Provide the [X, Y] coordinate of the cell's center where the given text is located.  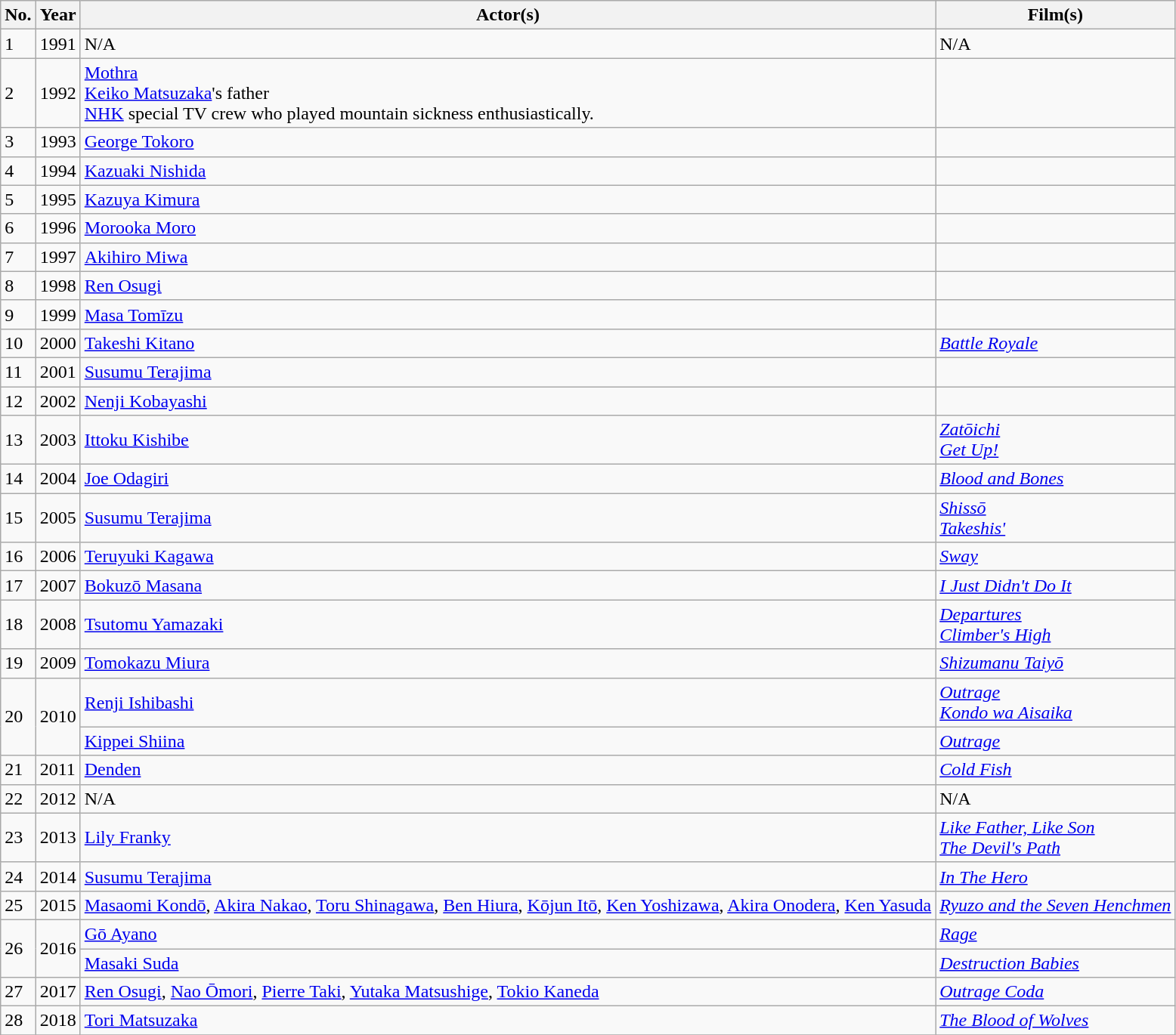
10 [18, 343]
22 [18, 799]
Gō Ayano [508, 934]
1996 [57, 228]
Ittoku Kishibe [508, 440]
2013 [57, 837]
13 [18, 440]
Outrage [1055, 741]
2012 [57, 799]
2003 [57, 440]
Nenji Kobayashi [508, 401]
Lily Franky [508, 837]
Morooka Moro [508, 228]
Destruction Babies [1055, 963]
1999 [57, 314]
25 [18, 905]
1998 [57, 286]
2018 [57, 1021]
15 [18, 518]
Bokuzō Masana [508, 585]
4 [18, 171]
20 [18, 716]
1991 [57, 44]
I Just Didn't Do It [1055, 585]
Ren Osugi, Nao Ōmori, Pierre Taki, Yutaka Matsushige, Tokio Kaneda [508, 992]
Year [57, 15]
28 [18, 1021]
Shizumanu Taiyō [1055, 663]
2014 [57, 876]
Masa Tomīzu [508, 314]
24 [18, 876]
Masaomi Kondō, Akira Nakao, Toru Shinagawa, Ben Hiura, Kōjun Itō, Ken Yoshizawa, Akira Onodera, Ken Yasuda [508, 905]
27 [18, 992]
Teruyuki Kagawa [508, 557]
2009 [57, 663]
2001 [57, 372]
MothraKeiko Matsuzaka's fatherNHK special TV crew who played mountain sickness enthusiastically. [508, 93]
2000 [57, 343]
21 [18, 770]
Denden [508, 770]
Rage [1055, 934]
Cold Fish [1055, 770]
Ryuzo and the Seven Henchmen [1055, 905]
1994 [57, 171]
ShissōTakeshis' [1055, 518]
George Tokoro [508, 142]
2015 [57, 905]
Tori Matsuzaka [508, 1021]
2016 [57, 948]
Tomokazu Miura [508, 663]
12 [18, 401]
2010 [57, 716]
Like Father, Like SonThe Devil's Path [1055, 837]
19 [18, 663]
Blood and Bones [1055, 479]
2 [18, 93]
Battle Royale [1055, 343]
Ren Osugi [508, 286]
2011 [57, 770]
8 [18, 286]
17 [18, 585]
2008 [57, 624]
1993 [57, 142]
Actor(s) [508, 15]
Joe Odagiri [508, 479]
23 [18, 837]
2007 [57, 585]
3 [18, 142]
2002 [57, 401]
26 [18, 948]
9 [18, 314]
2005 [57, 518]
2004 [57, 479]
Outrage Coda [1055, 992]
1995 [57, 199]
ZatōichiGet Up! [1055, 440]
14 [18, 479]
Tsutomu Yamazaki [508, 624]
2006 [57, 557]
2017 [57, 992]
11 [18, 372]
5 [18, 199]
In The Hero [1055, 876]
18 [18, 624]
DeparturesClimber's High [1055, 624]
Masaki Suda [508, 963]
Kazuya Kimura [508, 199]
The Blood of Wolves [1055, 1021]
Kippei Shiina [508, 741]
6 [18, 228]
Film(s) [1055, 15]
No. [18, 15]
1992 [57, 93]
7 [18, 257]
16 [18, 557]
1997 [57, 257]
OutrageKondo wa Aisaika [1055, 703]
Takeshi Kitano [508, 343]
Akihiro Miwa [508, 257]
Kazuaki Nishida [508, 171]
Renji Ishibashi [508, 703]
Sway [1055, 557]
1 [18, 44]
